Return the [x, y] coordinate for the center point of the cell that contains the specified text.  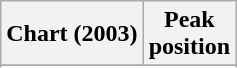
Chart (2003) [72, 34]
Peakposition [189, 34]
